For the text-containing cell, return its midpoint in [X, Y] coordinate format. 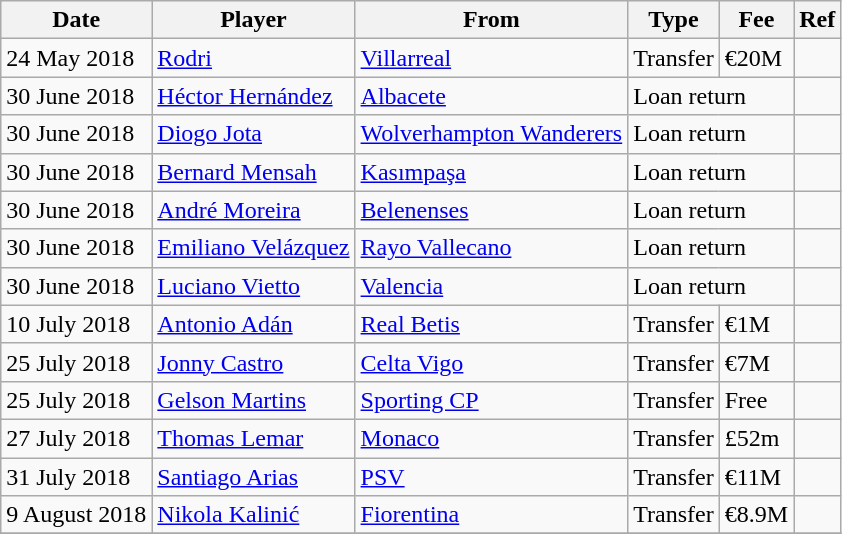
Thomas Lemar [254, 438]
Albacete [492, 96]
Nikola Kalinić [254, 515]
Valencia [492, 286]
Type [674, 20]
Celta Vigo [492, 362]
Rodri [254, 58]
Diogo Jota [254, 134]
Villarreal [492, 58]
Rayo Vallecano [492, 248]
From [492, 20]
Fee [756, 20]
Monaco [492, 438]
Real Betis [492, 324]
Gelson Martins [254, 400]
Héctor Hernández [254, 96]
31 July 2018 [76, 477]
Ref [818, 20]
PSV [492, 477]
Santiago Arias [254, 477]
Jonny Castro [254, 362]
€20M [756, 58]
Belenenses [492, 210]
Luciano Vietto [254, 286]
10 July 2018 [76, 324]
Fiorentina [492, 515]
André Moreira [254, 210]
Emiliano Velázquez [254, 248]
€1M [756, 324]
€7M [756, 362]
€8.9M [756, 515]
9 August 2018 [76, 515]
£52m [756, 438]
Wolverhampton Wanderers [492, 134]
Kasımpaşa [492, 172]
Date [76, 20]
Player [254, 20]
Antonio Adán [254, 324]
€11M [756, 477]
Free [756, 400]
24 May 2018 [76, 58]
Bernard Mensah [254, 172]
Sporting CP [492, 400]
27 July 2018 [76, 438]
